Return the [X, Y] coordinate for the center point of the cell that contains the specified text.  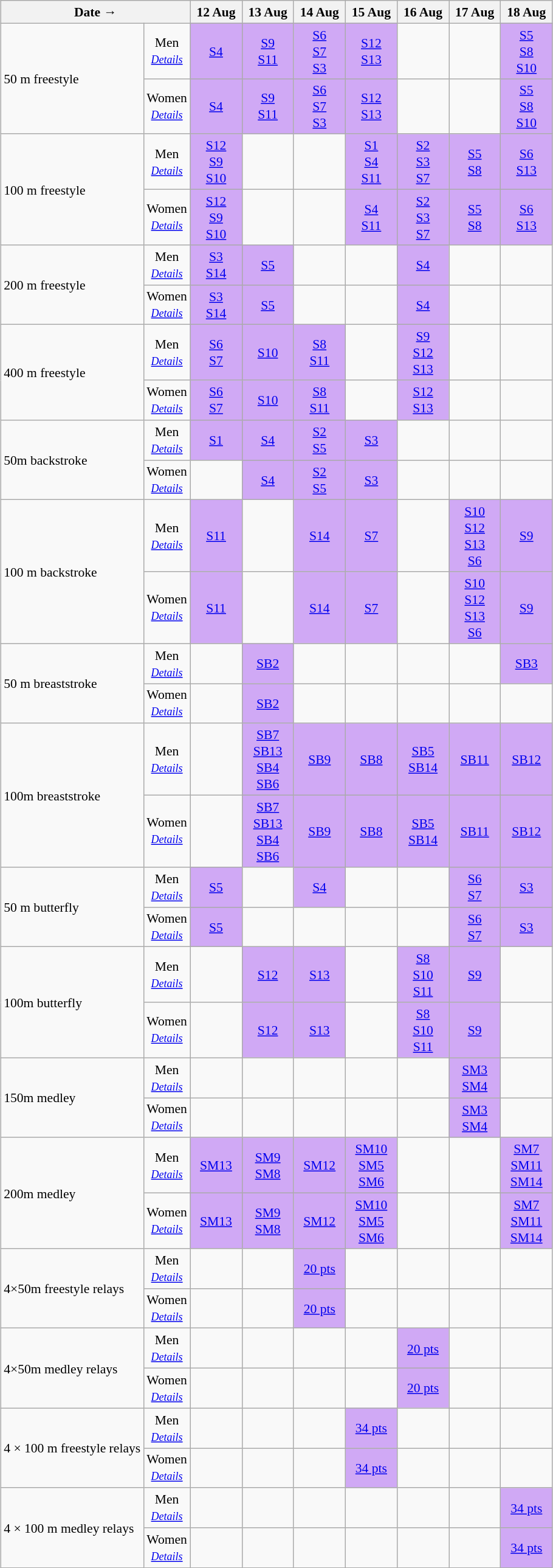
4×50m medley relays [72, 1369]
S9S12S13 [423, 353]
50 m freestyle [72, 78]
400 m freestyle [72, 372]
Date → [95, 12]
50 m butterfly [72, 906]
12 Aug [216, 12]
100m butterfly [72, 1002]
17 Aug [475, 12]
100 m freestyle [72, 189]
18 Aug [526, 12]
S4S11 [371, 217]
200 m freestyle [72, 285]
4 × 100 m freestyle relays [72, 1448]
50m backstroke [72, 460]
50 m breaststroke [72, 684]
13 Aug [267, 12]
14 Aug [320, 12]
15 Aug [371, 12]
4 × 100 m medley relays [72, 1528]
4×50m freestyle relays [72, 1288]
SB3 [526, 664]
150m medley [72, 1097]
100m breaststroke [72, 795]
S1 [216, 440]
100 m backstroke [72, 572]
16 Aug [423, 12]
S1S4S11 [371, 162]
200m medley [72, 1193]
